Return the [X, Y] coordinate for the center point of the cell that contains the specified text.  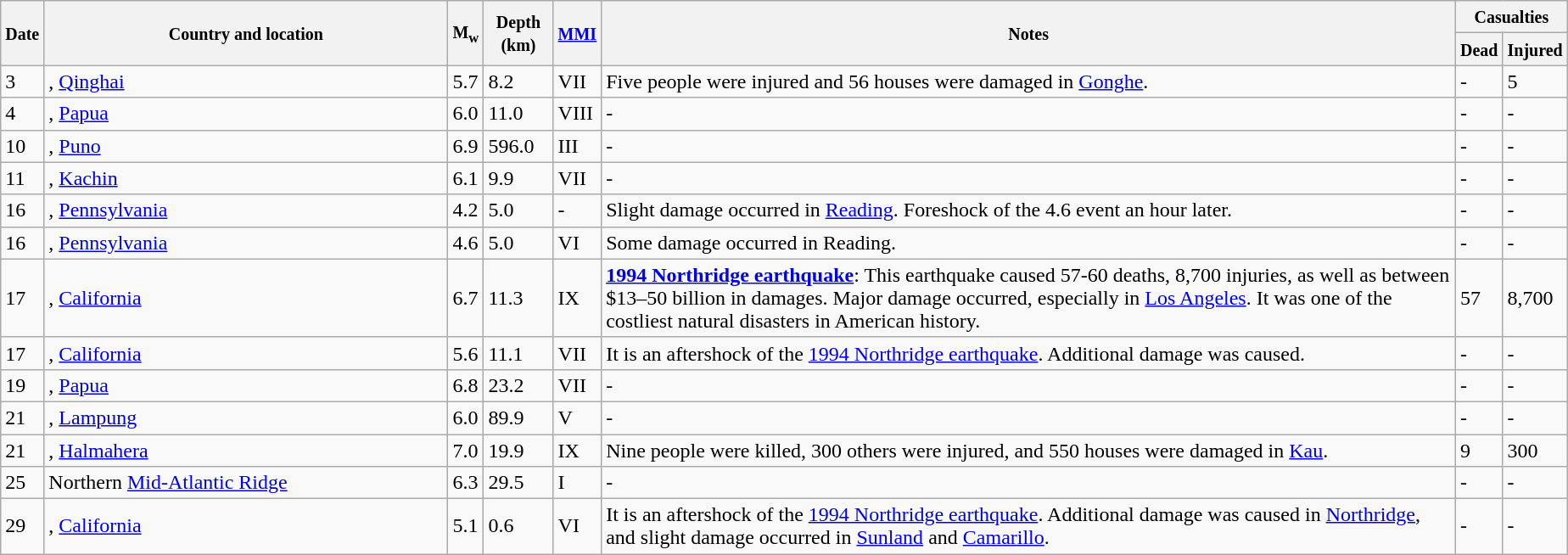
, Kachin [246, 178]
Notes [1028, 33]
23.2 [518, 385]
9.9 [518, 178]
Country and location [246, 33]
11.3 [518, 298]
300 [1535, 451]
5.7 [466, 81]
Five people were injured and 56 houses were damaged in Gonghe. [1028, 81]
5.1 [466, 526]
I [577, 483]
596.0 [518, 146]
11.0 [518, 114]
5.6 [466, 353]
, Halmahera [246, 451]
Slight damage occurred in Reading. Foreshock of the 4.6 event an hour later. [1028, 210]
6.1 [466, 178]
Depth (km) [518, 33]
, Qinghai [246, 81]
Nine people were killed, 300 others were injured, and 550 houses were damaged in Kau. [1028, 451]
29.5 [518, 483]
19 [22, 385]
Date [22, 33]
89.9 [518, 418]
Northern Mid-Atlantic Ridge [246, 483]
6.7 [466, 298]
Injured [1535, 49]
Mw [466, 33]
9 [1479, 451]
6.8 [466, 385]
0.6 [518, 526]
6.9 [466, 146]
7.0 [466, 451]
III [577, 146]
6.3 [466, 483]
Dead [1479, 49]
4 [22, 114]
VIII [577, 114]
4.2 [466, 210]
It is an aftershock of the 1994 Northridge earthquake. Additional damage was caused. [1028, 353]
, Puno [246, 146]
11 [22, 178]
29 [22, 526]
5 [1535, 81]
4.6 [466, 243]
8,700 [1535, 298]
Casualties [1511, 17]
Some damage occurred in Reading. [1028, 243]
25 [22, 483]
10 [22, 146]
57 [1479, 298]
11.1 [518, 353]
8.2 [518, 81]
, Lampung [246, 418]
3 [22, 81]
19.9 [518, 451]
V [577, 418]
MMI [577, 33]
